From the cell containing the given text, extract its center point as [x, y] coordinate. 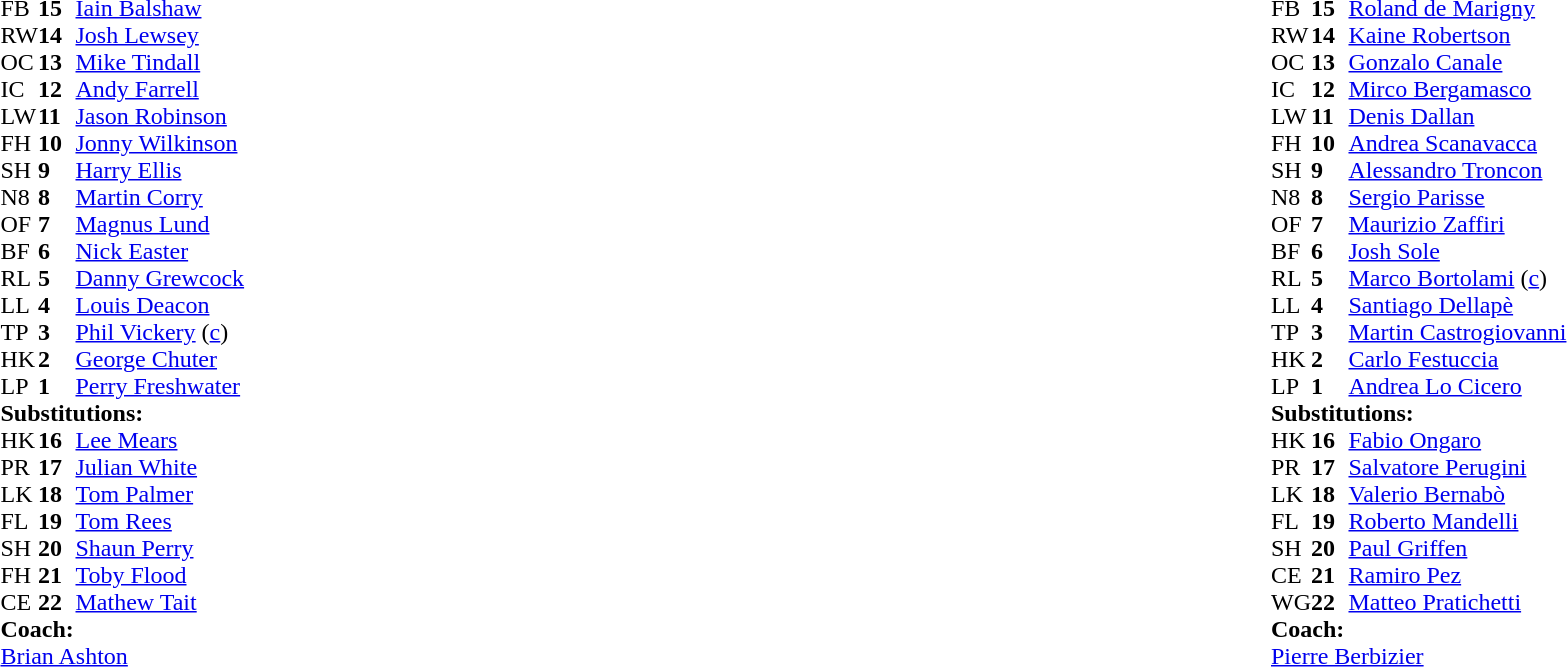
Toby Flood [160, 576]
Matteo Pratichetti [1457, 602]
WG [1291, 602]
Lee Mears [160, 440]
Jason Robinson [160, 116]
Fabio Ongaro [1457, 440]
Paul Griffen [1457, 548]
Santiago Dellapè [1457, 306]
Sergio Parisse [1457, 198]
Julian White [160, 468]
Marco Bortolami (c) [1457, 278]
Danny Grewcock [160, 278]
Mirco Bergamasco [1457, 90]
Phil Vickery (c) [160, 332]
Magnus Lund [160, 224]
Nick Easter [160, 252]
Denis Dallan [1457, 116]
Carlo Festuccia [1457, 360]
Gonzalo Canale [1457, 62]
Josh Sole [1457, 252]
Tom Rees [160, 522]
Kaine Robertson [1457, 36]
Martin Castrogiovanni [1457, 332]
Perry Freshwater [160, 386]
Andy Farrell [160, 90]
Mathew Tait [160, 602]
Roberto Mandelli [1457, 522]
George Chuter [160, 360]
Alessandro Troncon [1457, 170]
Jonny Wilkinson [160, 144]
Ramiro Pez [1457, 576]
Tom Palmer [160, 494]
Mike Tindall [160, 62]
Salvatore Perugini [1457, 468]
Harry Ellis [160, 170]
Valerio Bernabò [1457, 494]
Shaun Perry [160, 548]
Maurizio Zaffiri [1457, 224]
Martin Corry [160, 198]
Andrea Lo Cicero [1457, 386]
Louis Deacon [160, 306]
Josh Lewsey [160, 36]
Andrea Scanavacca [1457, 144]
